Pinpoint the cell where the given text exists, returning its (X, Y) midpoint coordinate. 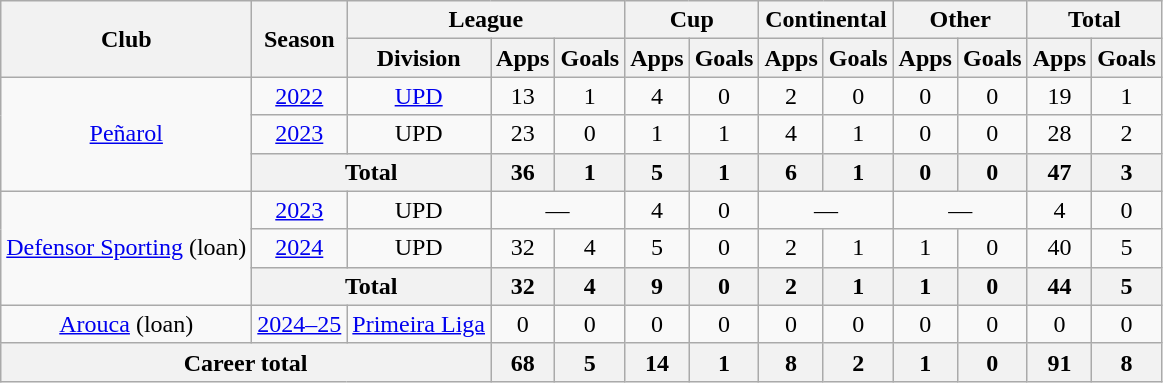
47 (1059, 172)
Season (300, 39)
League (486, 20)
2024 (300, 248)
Career total (246, 362)
13 (523, 96)
19 (1059, 96)
Arouca (loan) (126, 324)
Division (419, 58)
3 (1127, 172)
6 (791, 172)
Other (960, 20)
Peñarol (126, 134)
23 (523, 134)
9 (657, 286)
36 (523, 172)
Continental (826, 20)
Primeira Liga (419, 324)
14 (657, 362)
Cup (692, 20)
2022 (300, 96)
44 (1059, 286)
Club (126, 39)
68 (523, 362)
91 (1059, 362)
28 (1059, 134)
40 (1059, 248)
Defensor Sporting (loan) (126, 248)
2024–25 (300, 324)
